Scan for the cell matching the given text and deliver its [X, Y] coordinate at center. 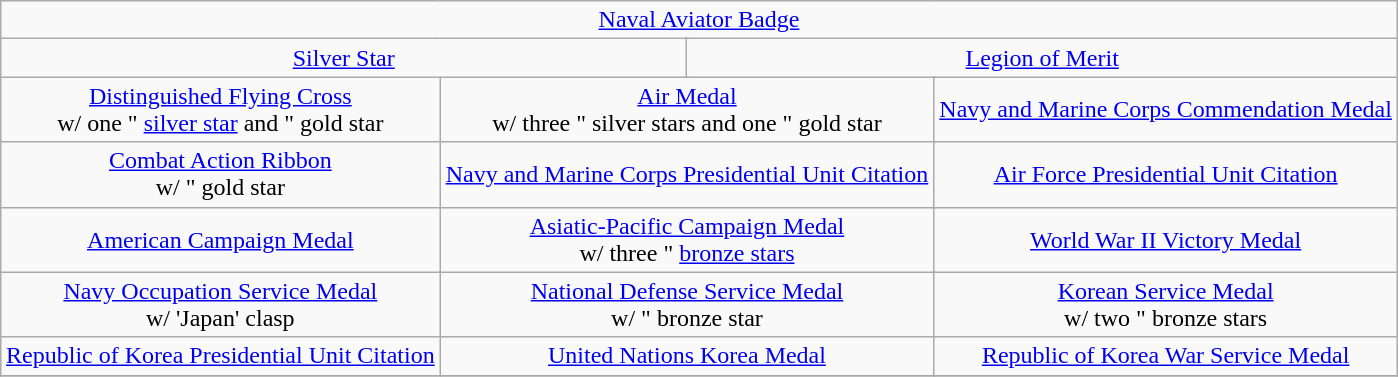
Distinguished Flying Crossw/ one " silver star and " gold star [221, 110]
Air Medalw/ three " silver stars and one " gold star [687, 110]
American Campaign Medal [221, 240]
Silver Star [344, 58]
Naval Aviator Badge [700, 20]
National Defense Service Medalw/ " bronze star [687, 304]
Republic of Korea War Service Medal [1166, 356]
Air Force Presidential Unit Citation [1166, 174]
Navy and Marine Corps Commendation Medal [1166, 110]
United Nations Korea Medal [687, 356]
Asiatic-Pacific Campaign Medalw/ three " bronze stars [687, 240]
Navy and Marine Corps Presidential Unit Citation [687, 174]
Combat Action Ribbonw/ " gold star [221, 174]
Republic of Korea Presidential Unit Citation [221, 356]
Korean Service Medalw/ two " bronze stars [1166, 304]
Legion of Merit [1042, 58]
World War II Victory Medal [1166, 240]
Navy Occupation Service Medalw/ 'Japan' clasp [221, 304]
